Return [x, y] of the center of cell containing provided text 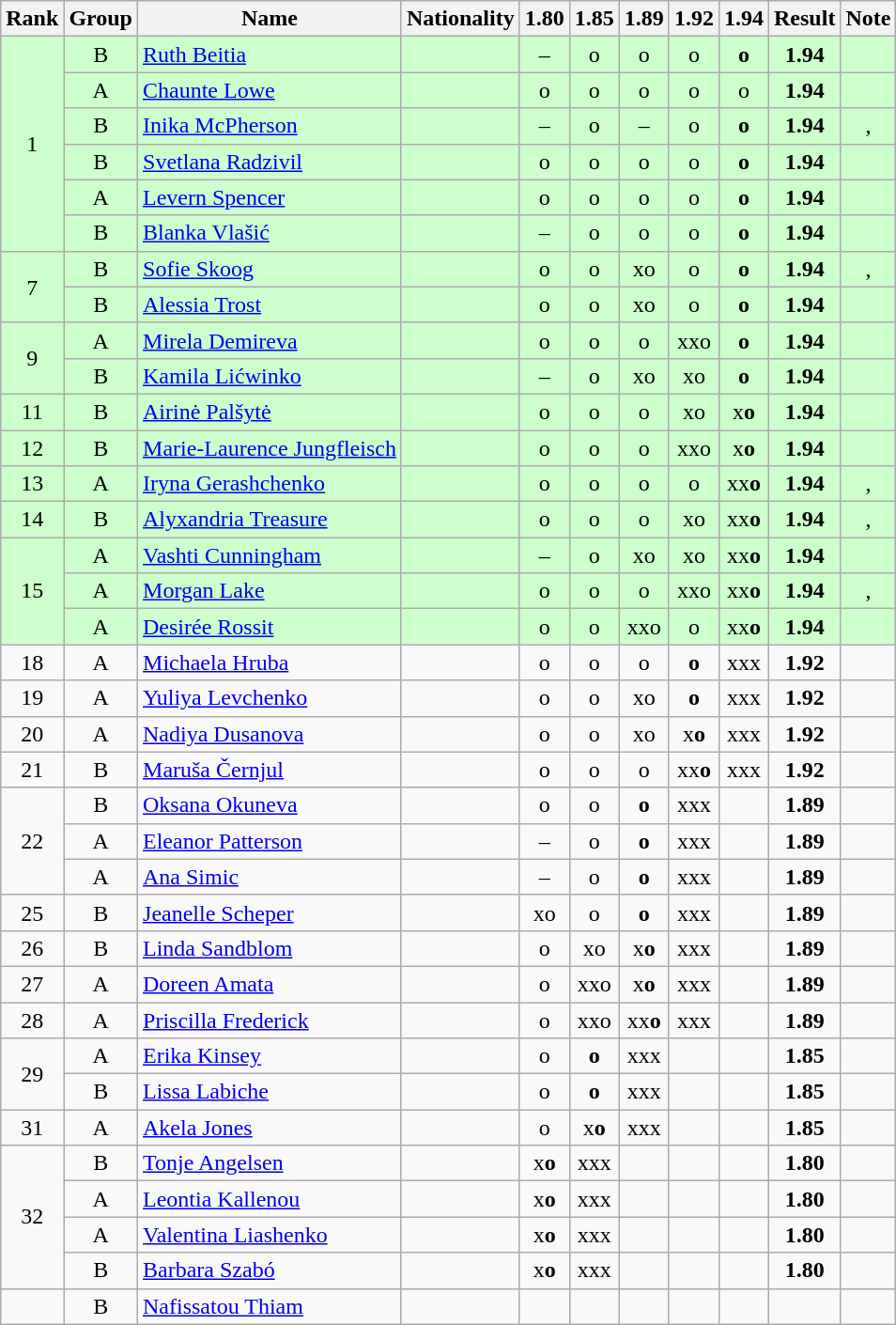
28 [32, 1020]
Sofie Skoog [270, 269]
Airinė Palšytė [270, 412]
Morgan Lake [270, 591]
Group [101, 19]
Linda Sandblom [270, 948]
Result [805, 19]
15 [32, 591]
31 [32, 1128]
Alessia Trost [270, 304]
32 [32, 1217]
Tonje Angelsen [270, 1163]
22 [32, 841]
Eleanor Patterson [270, 841]
9 [32, 358]
Michaela Hruba [270, 662]
Akela Jones [270, 1128]
Maruša Černjul [270, 770]
Vashti Cunningham [270, 555]
1 [32, 144]
29 [32, 1074]
Alyxandria Treasure [270, 520]
11 [32, 412]
Nafissatou Thiam [270, 1306]
Rank [32, 19]
Note [868, 19]
27 [32, 984]
Ruth Beitia [270, 55]
Leontia Kallenou [270, 1199]
Nadiya Dusanova [270, 734]
26 [32, 948]
Doreen Amata [270, 984]
Yuliya Levchenko [270, 698]
Svetlana Radzivil [270, 162]
21 [32, 770]
Mirela Demireva [270, 340]
Ana Simic [270, 877]
14 [32, 520]
20 [32, 734]
Nationality [460, 19]
Erika Kinsey [270, 1056]
25 [32, 912]
Iryna Gerashchenko [270, 484]
Jeanelle Scheper [270, 912]
Blanka Vlašić [270, 233]
Oksana Okuneva [270, 805]
Kamila Lićwinko [270, 376]
Lissa Labiche [270, 1092]
12 [32, 448]
Desirée Rossit [270, 627]
13 [32, 484]
Marie-Laurence Jungfleisch [270, 448]
Name [270, 19]
7 [32, 287]
Priscilla Frederick [270, 1020]
Levern Spencer [270, 197]
19 [32, 698]
Inika McPherson [270, 126]
18 [32, 662]
Valentina Liashenko [270, 1235]
Barbara Szabó [270, 1270]
Chaunte Lowe [270, 90]
